Provide the (x, y) coordinate of the cell's center where the given text is located.  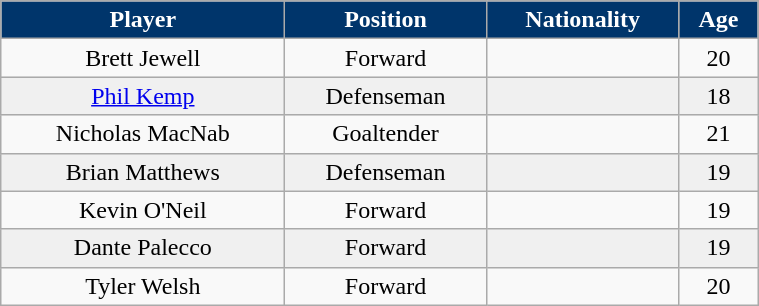
Goaltender (386, 134)
Brian Matthews (143, 172)
Dante Palecco (143, 248)
Player (143, 20)
Nationality (582, 20)
Kevin O'Neil (143, 210)
Brett Jewell (143, 58)
18 (718, 96)
Tyler Welsh (143, 286)
Nicholas MacNab (143, 134)
Position (386, 20)
21 (718, 134)
Age (718, 20)
Phil Kemp (143, 96)
